Capture the cell that displays the provided text and extract its [X, Y] central coordinate. 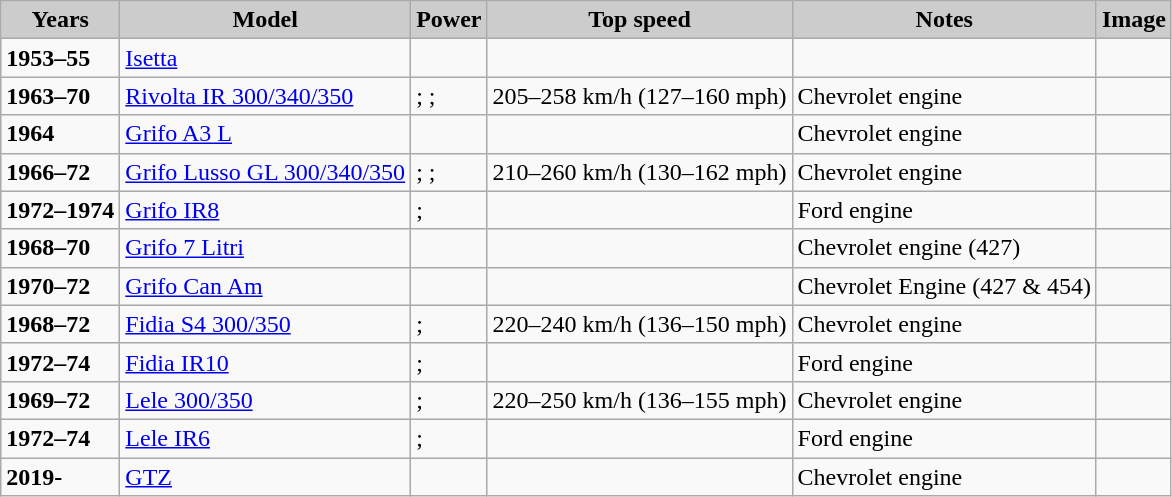
220–250 km/h (136–155 mph) [640, 400]
1953–55 [60, 58]
Lele 300/350 [266, 400]
1970–72 [60, 286]
Fidia IR10 [266, 362]
Grifo Lusso GL 300/340/350 [266, 172]
205–258 km/h (127–160 mph) [640, 96]
2019- [60, 477]
1966–72 [60, 172]
Notes [944, 20]
Rivolta IR 300/340/350 [266, 96]
GTZ [266, 477]
Image [1134, 20]
Lele IR6 [266, 438]
1963–70 [60, 96]
Grifo Can Am [266, 286]
220–240 km/h (136–150 mph) [640, 324]
1972–1974 [60, 210]
1968–72 [60, 324]
Fidia S4 300/350 [266, 324]
Top speed [640, 20]
Grifo 7 Litri [266, 248]
1969–72 [60, 400]
Chevrolet engine (427) [944, 248]
Model [266, 20]
210–260 km/h (130–162 mph) [640, 172]
1964 [60, 134]
Power [449, 20]
Grifo A3 L [266, 134]
1968–70 [60, 248]
Years [60, 20]
Isetta [266, 58]
Grifo IR8 [266, 210]
Chevrolet Engine (427 & 454) [944, 286]
